Return the [x, y] coordinate for the center point of the cell that contains the specified text.  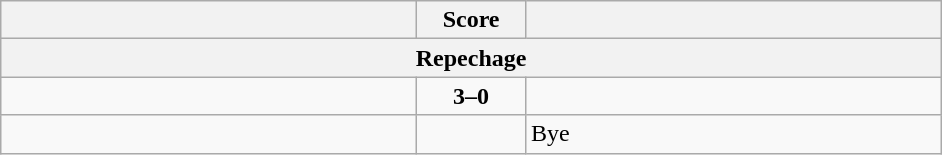
Score [472, 20]
Repechage [472, 58]
3–0 [472, 96]
Bye [733, 134]
